Provide the (x, y) coordinate of the cell's center where the given text is located.  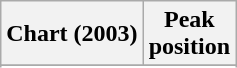
Chart (2003) (72, 34)
Peak position (189, 34)
